Detect which cell encompasses the target text, then output its [X, Y] center coordinate. 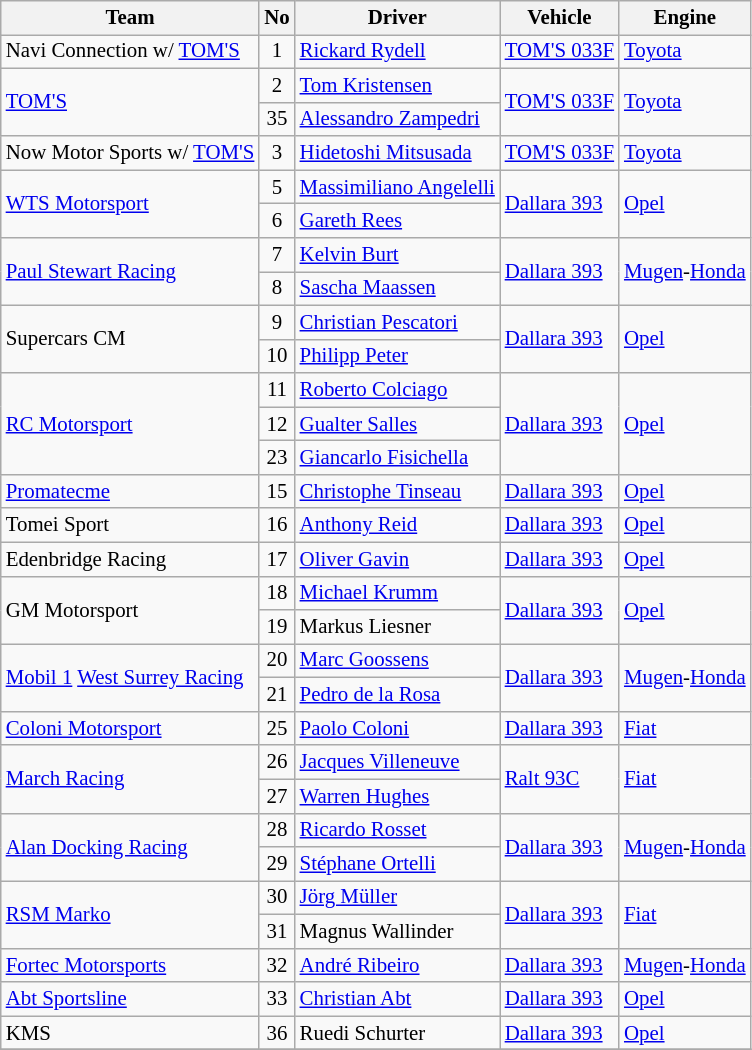
Ruedi Schurter [398, 1033]
20 [276, 661]
Pedro de la Rosa [398, 695]
Paul Stewart Racing [130, 272]
Alan Docking Racing [130, 847]
31 [276, 931]
Michael Krumm [398, 593]
Markus Liesner [398, 627]
No [276, 18]
28 [276, 830]
5 [276, 187]
KMS [130, 1033]
Driver [398, 18]
16 [276, 525]
35 [276, 119]
Roberto Colciago [398, 390]
Gualter Salles [398, 424]
Supercars CM [130, 339]
Jacques Villeneuve [398, 762]
March Racing [130, 779]
36 [276, 1033]
Magnus Wallinder [398, 931]
Warren Hughes [398, 796]
Tom Kristensen [398, 85]
Sascha Maassen [398, 288]
9 [276, 322]
Massimiliano Angelelli [398, 187]
Coloni Motorsport [130, 728]
Rickard Rydell [398, 51]
Ricardo Rosset [398, 830]
19 [276, 627]
12 [276, 424]
Jörg Müller [398, 898]
André Ribeiro [398, 965]
Fortec Motorsports [130, 965]
1 [276, 51]
25 [276, 728]
Oliver Gavin [398, 559]
Stéphane Ortelli [398, 864]
Ralt 93C [560, 779]
32 [276, 965]
Engine [685, 18]
Navi Connection w/ TOM'S [130, 51]
Now Motor Sports w/ TOM'S [130, 153]
8 [276, 288]
Gareth Rees [398, 221]
Giancarlo Fisichella [398, 458]
3 [276, 153]
26 [276, 762]
Christian Abt [398, 999]
Christian Pescatori [398, 322]
Alessandro Zampedri [398, 119]
10 [276, 356]
Hidetoshi Mitsusada [398, 153]
Anthony Reid [398, 525]
Philipp Peter [398, 356]
6 [276, 221]
11 [276, 390]
30 [276, 898]
WTS Motorsport [130, 204]
Tomei Sport [130, 525]
Christophe Tinseau [398, 491]
Abt Sportsline [130, 999]
18 [276, 593]
Vehicle [560, 18]
RSM Marko [130, 915]
Promatecme [130, 491]
33 [276, 999]
7 [276, 255]
29 [276, 864]
21 [276, 695]
Team [130, 18]
17 [276, 559]
Paolo Coloni [398, 728]
Edenbridge Racing [130, 559]
TOM'S [130, 102]
27 [276, 796]
Kelvin Burt [398, 255]
Mobil 1 West Surrey Racing [130, 678]
RC Motorsport [130, 424]
23 [276, 458]
Marc Goossens [398, 661]
GM Motorsport [130, 610]
2 [276, 85]
15 [276, 491]
